Scan for the cell matching the given text and deliver its (x, y) coordinate at center. 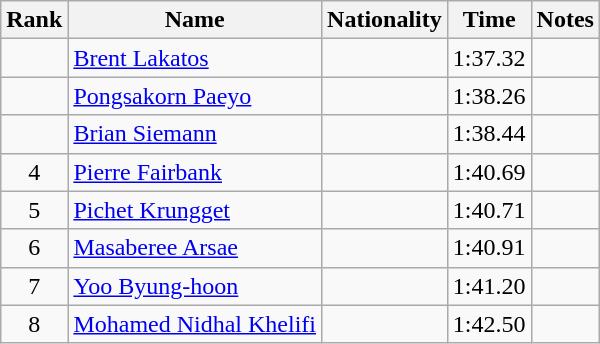
Brian Siemann (195, 134)
Brent Lakatos (195, 58)
5 (34, 210)
Nationality (385, 20)
1:42.50 (489, 324)
Notes (565, 20)
Masaberee Arsae (195, 248)
1:40.91 (489, 248)
1:37.32 (489, 58)
Pichet Krungget (195, 210)
1:41.20 (489, 286)
6 (34, 248)
1:40.71 (489, 210)
4 (34, 172)
1:38.44 (489, 134)
Mohamed Nidhal Khelifi (195, 324)
Pierre Fairbank (195, 172)
7 (34, 286)
Pongsakorn Paeyo (195, 96)
1:40.69 (489, 172)
1:38.26 (489, 96)
Time (489, 20)
Rank (34, 20)
Yoo Byung-hoon (195, 286)
8 (34, 324)
Name (195, 20)
